Output the (x, y) coordinate of the center of the cell containing the given text.  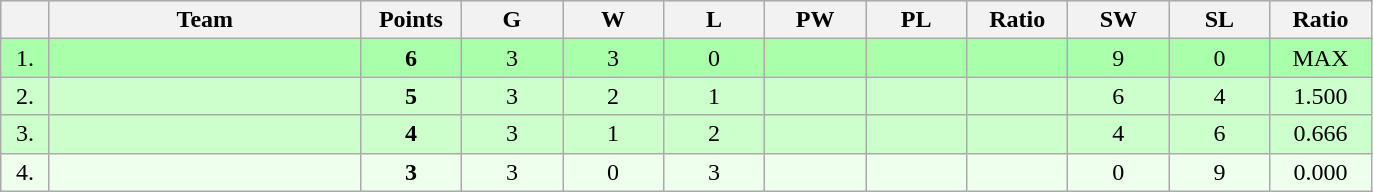
4. (26, 172)
L (714, 20)
G (512, 20)
SL (1220, 20)
Team (204, 20)
W (612, 20)
5 (410, 96)
PL (916, 20)
PW (816, 20)
0.000 (1320, 172)
MAX (1320, 58)
3. (26, 134)
0.666 (1320, 134)
1. (26, 58)
1.500 (1320, 96)
Points (410, 20)
SW (1118, 20)
2. (26, 96)
